Detect which cell encompasses the target text, then output its [x, y] center coordinate. 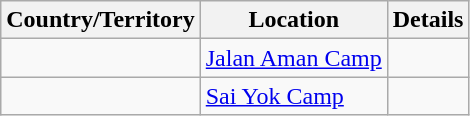
Location [294, 20]
Jalan Aman Camp [294, 58]
Country/Territory [100, 20]
Sai Yok Camp [294, 96]
Details [428, 20]
